Find where the given text appears and provide that cell's center as [x, y] coordinate. 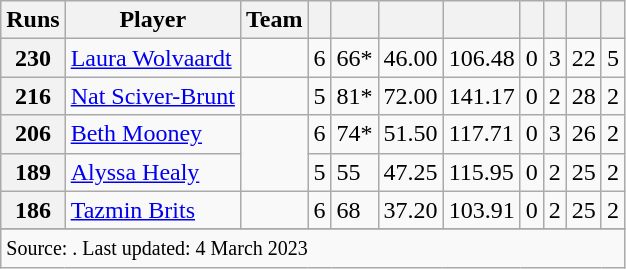
37.20 [410, 210]
46.00 [410, 58]
47.25 [410, 172]
103.91 [482, 210]
206 [33, 134]
230 [33, 58]
51.50 [410, 134]
22 [584, 58]
28 [584, 96]
66* [354, 58]
Beth Mooney [152, 134]
189 [33, 172]
Team [274, 20]
Tazmin Brits [152, 210]
Runs [33, 20]
Alyssa Healy [152, 172]
81* [354, 96]
115.95 [482, 172]
74* [354, 134]
Player [152, 20]
186 [33, 210]
68 [354, 210]
141.17 [482, 96]
72.00 [410, 96]
117.71 [482, 134]
Laura Wolvaardt [152, 58]
216 [33, 96]
Nat Sciver-Brunt [152, 96]
55 [354, 172]
106.48 [482, 58]
Source: . Last updated: 4 March 2023 [313, 248]
26 [584, 134]
